Provide the (X, Y) coordinate of the cell's center where the given text is located.  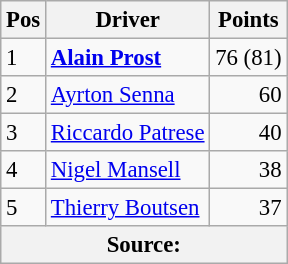
38 (248, 170)
4 (24, 170)
Thierry Boutsen (128, 208)
2 (24, 95)
Pos (24, 20)
60 (248, 95)
1 (24, 58)
Ayrton Senna (128, 95)
37 (248, 208)
Driver (128, 20)
Source: (144, 245)
Alain Prost (128, 58)
5 (24, 208)
Points (248, 20)
Nigel Mansell (128, 170)
Riccardo Patrese (128, 133)
3 (24, 133)
76 (81) (248, 58)
40 (248, 133)
